For the text-containing cell, return its midpoint in [x, y] coordinate format. 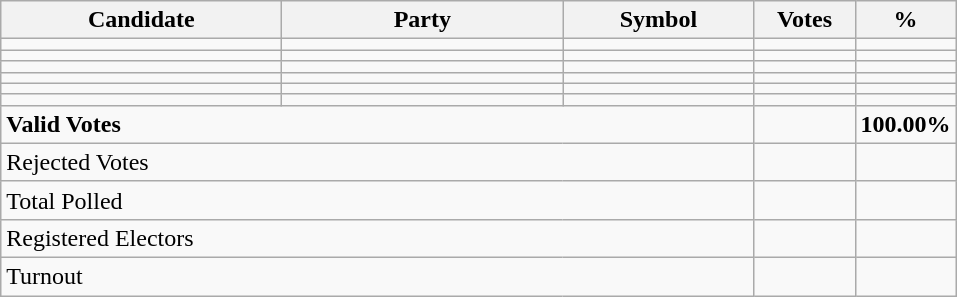
Party [422, 20]
Registered Electors [378, 238]
Symbol [658, 20]
Total Polled [378, 200]
Candidate [142, 20]
Valid Votes [378, 124]
Rejected Votes [378, 162]
Turnout [378, 276]
% [906, 20]
100.00% [906, 124]
Votes [804, 20]
